Determine the (X, Y) coordinate at the center of the cell enclosing the given text.  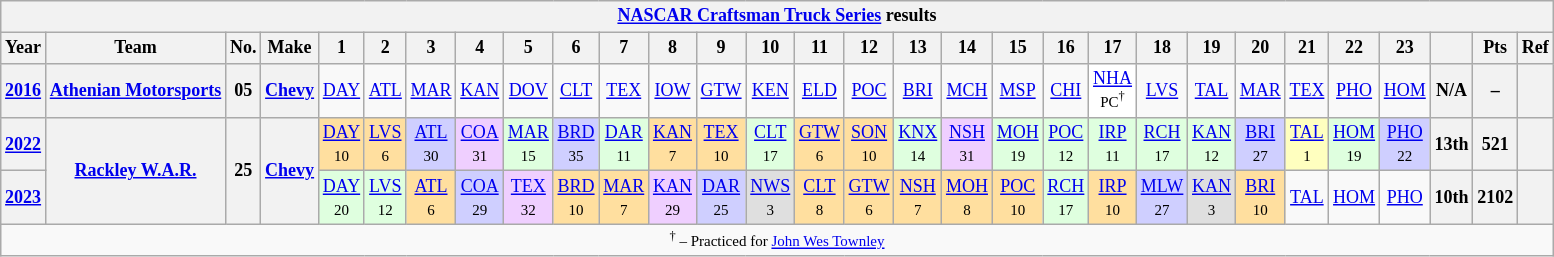
11 (820, 48)
MLW27 (1162, 198)
KAN29 (673, 198)
13 (918, 48)
MAR15 (529, 144)
POC10 (1018, 198)
7 (624, 48)
25 (244, 170)
10 (770, 48)
BRI10 (1260, 198)
521 (1496, 144)
9 (721, 48)
DOV (529, 90)
NHAPC† (1113, 90)
NSH31 (968, 144)
IRP10 (1113, 198)
BRD35 (576, 144)
Make (290, 48)
23 (1404, 48)
Ref (1535, 48)
22 (1354, 48)
COA31 (480, 144)
HOM19 (1354, 144)
GTW (721, 90)
No. (244, 48)
POC12 (1066, 144)
15 (1018, 48)
BRD10 (576, 198)
MOH19 (1018, 144)
10th (1452, 198)
2023 (24, 198)
CLT17 (770, 144)
ELD (820, 90)
KEN (770, 90)
12 (869, 48)
LVS (1162, 90)
DAY10 (341, 144)
Pts (1496, 48)
CLT (576, 90)
2016 (24, 90)
3 (431, 48)
† – Practiced for John Wes Townley (777, 241)
DAY20 (341, 198)
TEX10 (721, 144)
DAY (341, 90)
18 (1162, 48)
ATL30 (431, 144)
6 (576, 48)
5 (529, 48)
20 (1260, 48)
2022 (24, 144)
DAR11 (624, 144)
NASCAR Craftsman Truck Series results (777, 16)
Year (24, 48)
14 (968, 48)
N/A (1452, 90)
8 (673, 48)
KNX14 (918, 144)
SON10 (869, 144)
MOH8 (968, 198)
KAN3 (1212, 198)
NSH7 (918, 198)
DAR25 (721, 198)
19 (1212, 48)
4 (480, 48)
1 (341, 48)
NWS3 (770, 198)
13th (1452, 144)
MAR7 (624, 198)
POC (869, 90)
– (1496, 90)
21 (1307, 48)
IOW (673, 90)
MSP (1018, 90)
Rackley W.A.R. (135, 170)
BRI (918, 90)
LVS6 (385, 144)
MCH (968, 90)
LVS12 (385, 198)
CHI (1066, 90)
KAN (480, 90)
PHO22 (1404, 144)
2 (385, 48)
Athenian Motorsports (135, 90)
KAN12 (1212, 144)
05 (244, 90)
KAN7 (673, 144)
ATL (385, 90)
TEX32 (529, 198)
Team (135, 48)
17 (1113, 48)
COA29 (480, 198)
BRI27 (1260, 144)
CLT8 (820, 198)
TAL1 (1307, 144)
IRP11 (1113, 144)
ATL6 (431, 198)
16 (1066, 48)
2102 (1496, 198)
